Search for the cell housing the specified text and yield its [x, y] center coordinate. 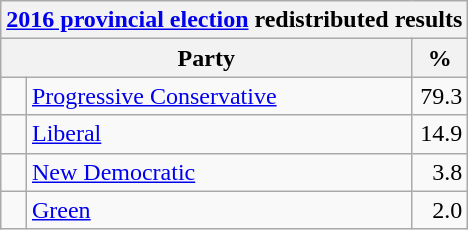
Green [218, 210]
3.8 [440, 172]
79.3 [440, 96]
% [440, 58]
14.9 [440, 134]
New Democratic [218, 172]
2.0 [440, 210]
Progressive Conservative [218, 96]
Party [206, 58]
Liberal [218, 134]
2016 provincial election redistributed results [234, 20]
